Output the [x, y] coordinate of the center of the cell containing the given text.  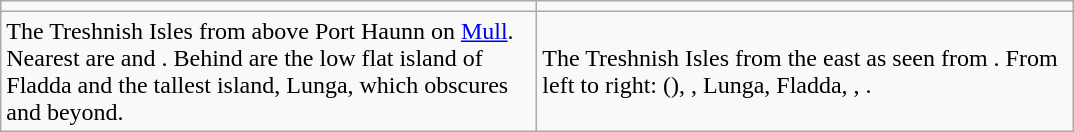
The Treshnish Isles from the east as seen from . From left to right: (), , Lunga, Fladda, , . [805, 72]
